Return [X, Y] of the center of cell containing provided text 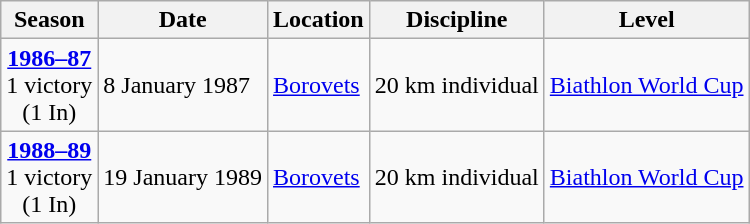
Level [646, 20]
Discipline [456, 20]
Season [50, 20]
1986–87 1 victory (1 In) [50, 85]
8 January 1987 [183, 85]
Location [319, 20]
1988–89 1 victory (1 In) [50, 177]
19 January 1989 [183, 177]
Date [183, 20]
